From the cell containing the given text, extract its center point as [x, y] coordinate. 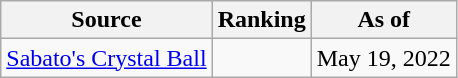
Ranking [262, 20]
Source [106, 20]
As of [384, 20]
Sabato's Crystal Ball [106, 58]
May 19, 2022 [384, 58]
